Return [X, Y] of the center of cell containing provided text 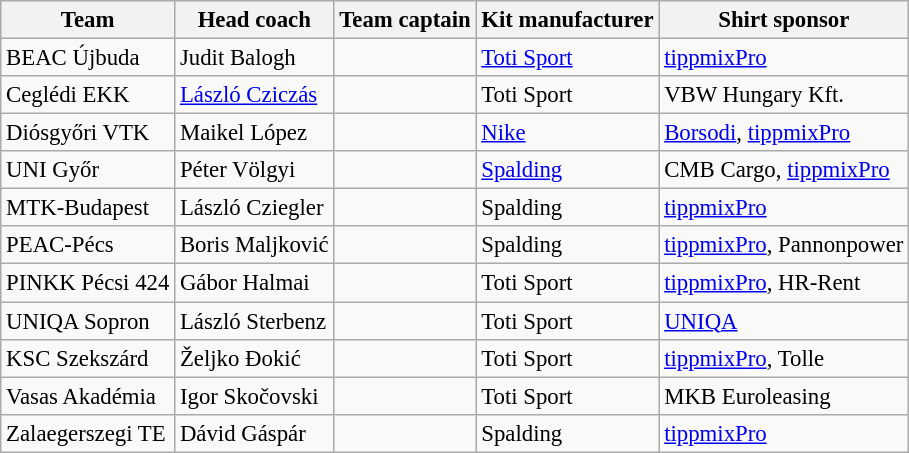
UNI Győr [88, 170]
Borsodi, tippmixPro [784, 133]
UNIQA [784, 321]
tippmixPro, Tolle [784, 358]
Diósgyőri VTK [88, 133]
MTK-Budapest [88, 208]
Shirt sponsor [784, 20]
tippmixPro, HR-Rent [784, 283]
Zalaegerszegi TE [88, 433]
VBW Hungary Kft. [784, 95]
Dávid Gáspár [254, 433]
Team [88, 20]
Željko Đokić [254, 358]
PINKK Pécsi 424 [88, 283]
BEAC Újbuda [88, 58]
Ceglédi EKK [88, 95]
Gábor Halmai [254, 283]
Team captain [405, 20]
KSC Szekszárd [88, 358]
Vasas Akadémia [88, 396]
Head coach [254, 20]
Nike [568, 133]
MKB Euroleasing [784, 396]
PEAC-Pécs [88, 245]
tippmixPro, Pannonpower [784, 245]
László Cziegler [254, 208]
Kit manufacturer [568, 20]
UNIQA Sopron [88, 321]
CMB Cargo, tippmixPro [784, 170]
Boris Maljković [254, 245]
László Cziczás [254, 95]
Péter Völgyi [254, 170]
Maikel López [254, 133]
Igor Skočovski [254, 396]
Judit Balogh [254, 58]
László Sterbenz [254, 321]
